Capture the cell that displays the provided text and extract its (X, Y) central coordinate. 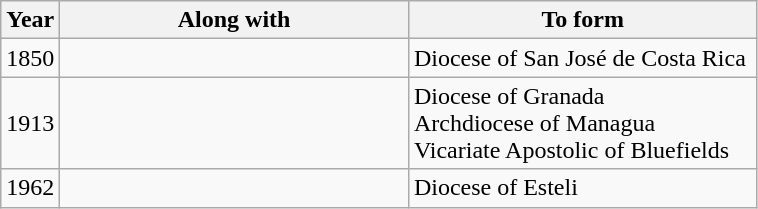
Diocese of San José de Costa Rica (582, 58)
1850 (30, 58)
Diocese of GranadaArchdiocese of ManaguaVicariate Apostolic of Bluefields (582, 123)
1913 (30, 123)
1962 (30, 188)
To form (582, 20)
Along with (234, 20)
Diocese of Esteli (582, 188)
Year (30, 20)
